Locate the cell with the specified text and output its [x, y] center coordinate. 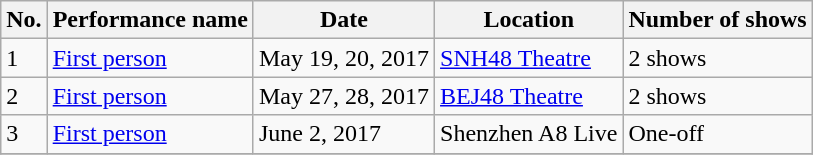
Performance name [150, 20]
May 19, 20, 2017 [344, 58]
One-off [718, 134]
2 [24, 96]
Location [529, 20]
Date [344, 20]
Shenzhen A8 Live [529, 134]
1 [24, 58]
SNH48 Theatre [529, 58]
June 2, 2017 [344, 134]
3 [24, 134]
May 27, 28, 2017 [344, 96]
No. [24, 20]
BEJ48 Theatre [529, 96]
Number of shows [718, 20]
